Extract the (x, y) coordinate from the center of the cell holding the provided text.  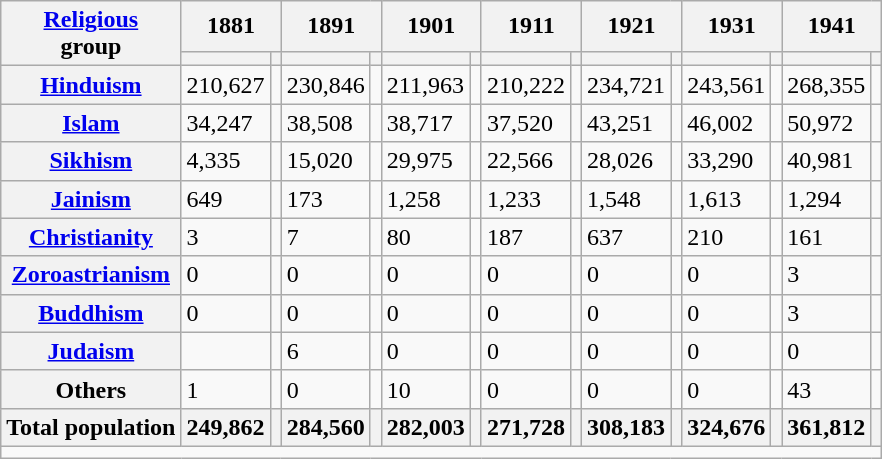
173 (326, 199)
1941 (832, 26)
46,002 (726, 123)
187 (526, 237)
Zoroastrianism (91, 275)
Religiousgroup (91, 34)
1,294 (826, 199)
Sikhism (91, 161)
1911 (531, 26)
10 (426, 389)
Others (91, 389)
28,026 (626, 161)
50,972 (826, 123)
40,981 (826, 161)
324,676 (726, 427)
211,963 (426, 85)
268,355 (826, 85)
1,233 (526, 199)
1 (226, 389)
1,258 (426, 199)
210,222 (526, 85)
271,728 (526, 427)
43 (826, 389)
1,548 (626, 199)
1931 (732, 26)
234,721 (626, 85)
37,520 (526, 123)
637 (626, 237)
161 (826, 237)
210 (726, 237)
282,003 (426, 427)
38,717 (426, 123)
22,566 (526, 161)
7 (326, 237)
361,812 (826, 427)
1921 (632, 26)
6 (326, 351)
1881 (231, 26)
1891 (331, 26)
38,508 (326, 123)
Islam (91, 123)
1901 (431, 26)
33,290 (726, 161)
34,247 (226, 123)
Total population (91, 427)
284,560 (326, 427)
29,975 (426, 161)
308,183 (626, 427)
Christianity (91, 237)
210,627 (226, 85)
Hinduism (91, 85)
15,020 (326, 161)
243,561 (726, 85)
249,862 (226, 427)
Jainism (91, 199)
230,846 (326, 85)
Judaism (91, 351)
Buddhism (91, 313)
1,613 (726, 199)
4,335 (226, 161)
43,251 (626, 123)
80 (426, 237)
649 (226, 199)
